Provide the (x, y) coordinate of the cell's center where the given text is located.  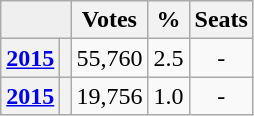
55,760 (110, 58)
% (168, 20)
2.5 (168, 58)
1.0 (168, 96)
Votes (110, 20)
Seats (221, 20)
19,756 (110, 96)
